Search for the cell housing the specified text and yield its (X, Y) center coordinate. 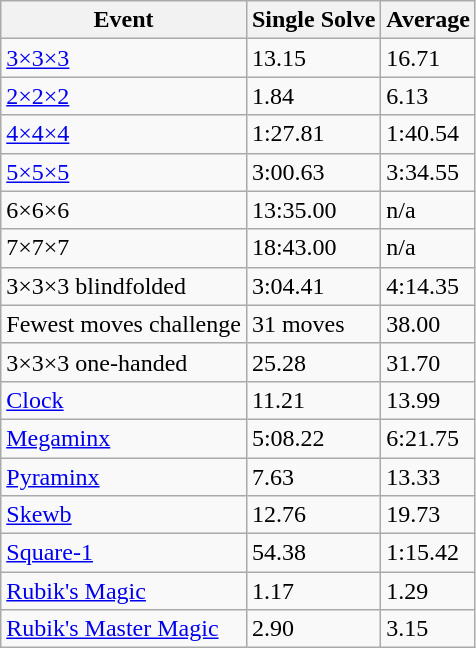
11.21 (313, 400)
1.29 (428, 591)
5:08.22 (313, 438)
4×4×4 (124, 134)
Single Solve (313, 20)
12.76 (313, 515)
6.13 (428, 96)
6:21.75 (428, 438)
Event (124, 20)
3×3×3 (124, 58)
13:35.00 (313, 210)
19.73 (428, 515)
1.84 (313, 96)
38.00 (428, 324)
31.70 (428, 362)
4:14.35 (428, 286)
3.15 (428, 629)
1:40.54 (428, 134)
5×5×5 (124, 172)
3:34.55 (428, 172)
3:00.63 (313, 172)
Pyraminx (124, 477)
Megaminx (124, 438)
13.33 (428, 477)
Rubik's Master Magic (124, 629)
13.99 (428, 400)
Average (428, 20)
3:04.41 (313, 286)
25.28 (313, 362)
18:43.00 (313, 248)
13.15 (313, 58)
7.63 (313, 477)
Rubik's Magic (124, 591)
Fewest moves challenge (124, 324)
31 moves (313, 324)
Skewb (124, 515)
1:15.42 (428, 553)
54.38 (313, 553)
2.90 (313, 629)
3×3×3 one-handed (124, 362)
3×3×3 blindfolded (124, 286)
7×7×7 (124, 248)
6×6×6 (124, 210)
1.17 (313, 591)
2×2×2 (124, 96)
16.71 (428, 58)
Square-1 (124, 553)
1:27.81 (313, 134)
Clock (124, 400)
